From the cell containing the given text, extract its center point as (x, y) coordinate. 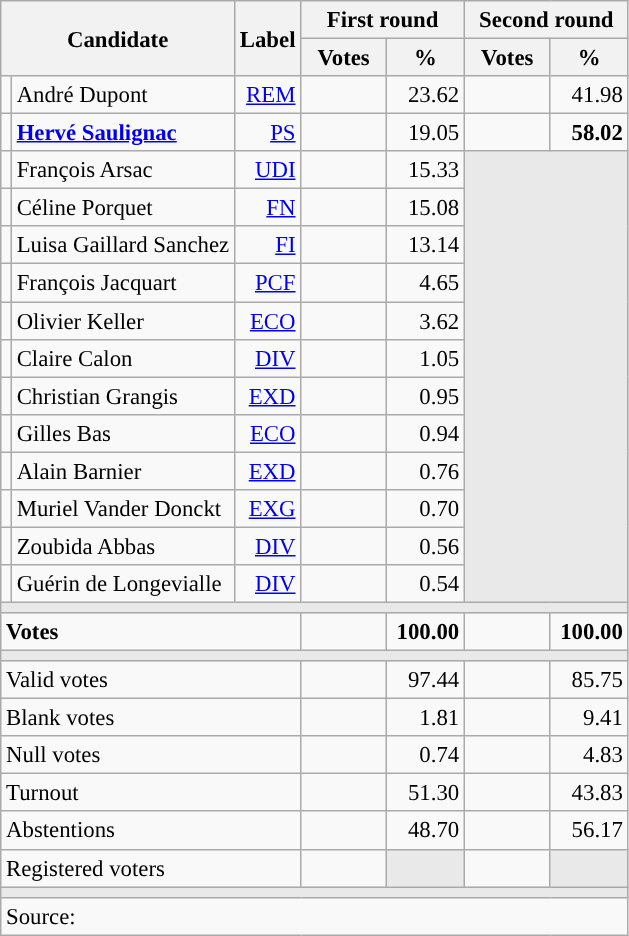
PS (267, 133)
3.62 (425, 321)
Olivier Keller (122, 321)
0.70 (425, 509)
15.08 (425, 208)
UDI (267, 170)
FI (267, 245)
48.70 (425, 831)
9.41 (589, 718)
15.33 (425, 170)
56.17 (589, 831)
Muriel Vander Donckt (122, 509)
Céline Porquet (122, 208)
Source: (314, 916)
Hervé Saulignac (122, 133)
FN (267, 208)
Registered voters (151, 868)
Second round (546, 20)
Null votes (151, 755)
First round (383, 20)
23.62 (425, 95)
41.98 (589, 95)
Luisa Gaillard Sanchez (122, 245)
58.02 (589, 133)
PCF (267, 283)
François Jacquart (122, 283)
Blank votes (151, 718)
Abstentions (151, 831)
97.44 (425, 680)
Christian Grangis (122, 396)
0.74 (425, 755)
4.83 (589, 755)
Gilles Bas (122, 433)
Alain Barnier (122, 471)
19.05 (425, 133)
0.54 (425, 584)
Claire Calon (122, 358)
0.76 (425, 471)
51.30 (425, 793)
Candidate (118, 38)
Label (267, 38)
4.65 (425, 283)
0.56 (425, 546)
Turnout (151, 793)
1.05 (425, 358)
REM (267, 95)
43.83 (589, 793)
François Arsac (122, 170)
EXG (267, 509)
13.14 (425, 245)
0.95 (425, 396)
Guérin de Longevialle (122, 584)
1.81 (425, 718)
André Dupont (122, 95)
Zoubida Abbas (122, 546)
Valid votes (151, 680)
85.75 (589, 680)
0.94 (425, 433)
